Provide the [x, y] coordinate of the cell's center where the given text is located.  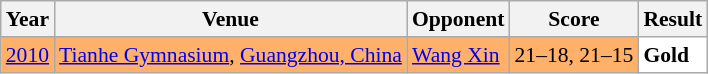
Result [672, 19]
Year [28, 19]
Venue [230, 19]
Gold [672, 55]
Score [574, 19]
Tianhe Gymnasium, Guangzhou, China [230, 55]
21–18, 21–15 [574, 55]
Wang Xin [458, 55]
Opponent [458, 19]
2010 [28, 55]
